Scan for the cell matching the given text and deliver its [X, Y] coordinate at center. 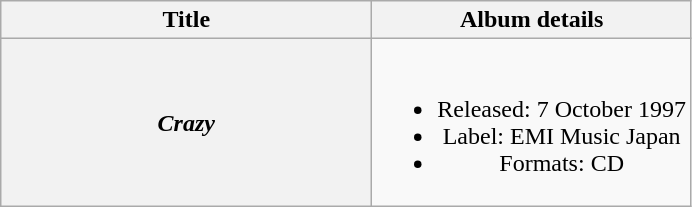
Album details [532, 20]
Crazy [186, 122]
Title [186, 20]
Released: 7 October 1997Label: EMI Music JapanFormats: CD [532, 122]
